Identify which cell holds the provided text, then report its [X, Y] central coordinate. 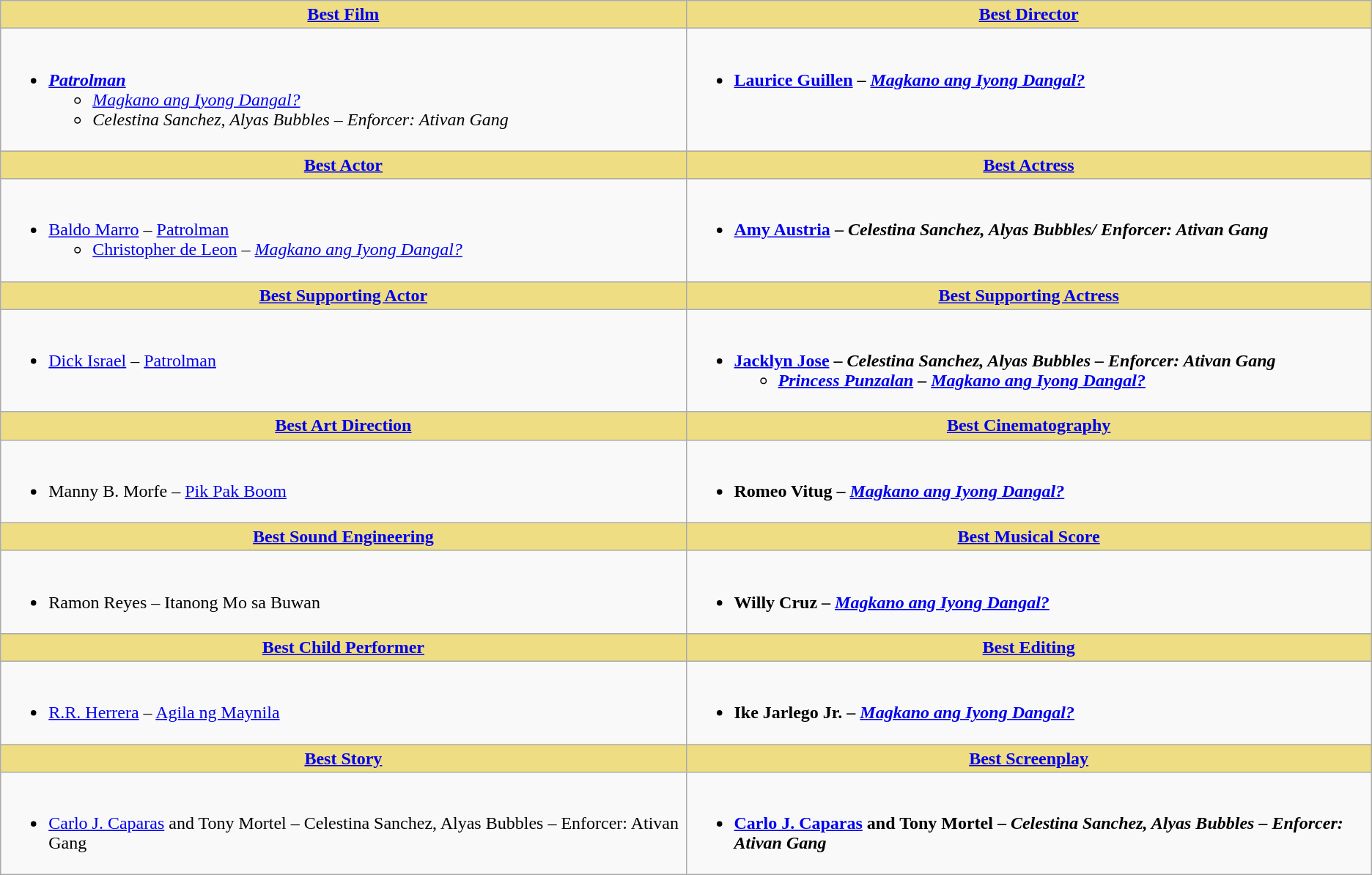
Ramon Reyes – Itanong Mo sa Buwan [343, 592]
Best Musical Score [1029, 536]
Baldo Marro – PatrolmanChristopher de Leon – Magkano ang Iyong Dangal? [343, 230]
PatrolmanMagkano ang Iyong Dangal? Celestina Sanchez, Alyas Bubbles – Enforcer: Ativan Gang [343, 89]
Best Screenplay [1029, 758]
Best Supporting Actress [1029, 295]
Best Art Direction [343, 426]
Manny B. Morfe – Pik Pak Boom [343, 481]
Romeo Vitug – Magkano ang Iyong Dangal? [1029, 481]
Amy Austria – Celestina Sanchez, Alyas Bubbles/ Enforcer: Ativan Gang [1029, 230]
Ike Jarlego Jr. – Magkano ang Iyong Dangal? [1029, 702]
Best Actress [1029, 165]
Best Director [1029, 15]
Jacklyn Jose – Celestina Sanchez, Alyas Bubbles – Enforcer: Ativan GangPrincess Punzalan – Magkano ang Iyong Dangal? [1029, 361]
Best Editing [1029, 647]
Best Cinematography [1029, 426]
Laurice Guillen – Magkano ang Iyong Dangal? [1029, 89]
Best Sound Engineering [343, 536]
R.R. Herrera – Agila ng Maynila [343, 702]
Best Supporting Actor [343, 295]
Dick Israel – Patrolman [343, 361]
Best Story [343, 758]
Willy Cruz – Magkano ang Iyong Dangal? [1029, 592]
Best Actor [343, 165]
Best Film [343, 15]
Best Child Performer [343, 647]
